From the cell containing the given text, extract its center point as (X, Y) coordinate. 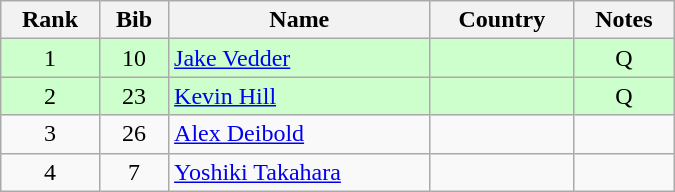
Notes (624, 20)
Country (502, 20)
26 (134, 134)
10 (134, 58)
Bib (134, 20)
1 (50, 58)
Jake Vedder (300, 58)
2 (50, 96)
23 (134, 96)
Yoshiki Takahara (300, 172)
Kevin Hill (300, 96)
4 (50, 172)
3 (50, 134)
Alex Deibold (300, 134)
7 (134, 172)
Name (300, 20)
Rank (50, 20)
